From the cell containing the given text, extract its center point as [X, Y] coordinate. 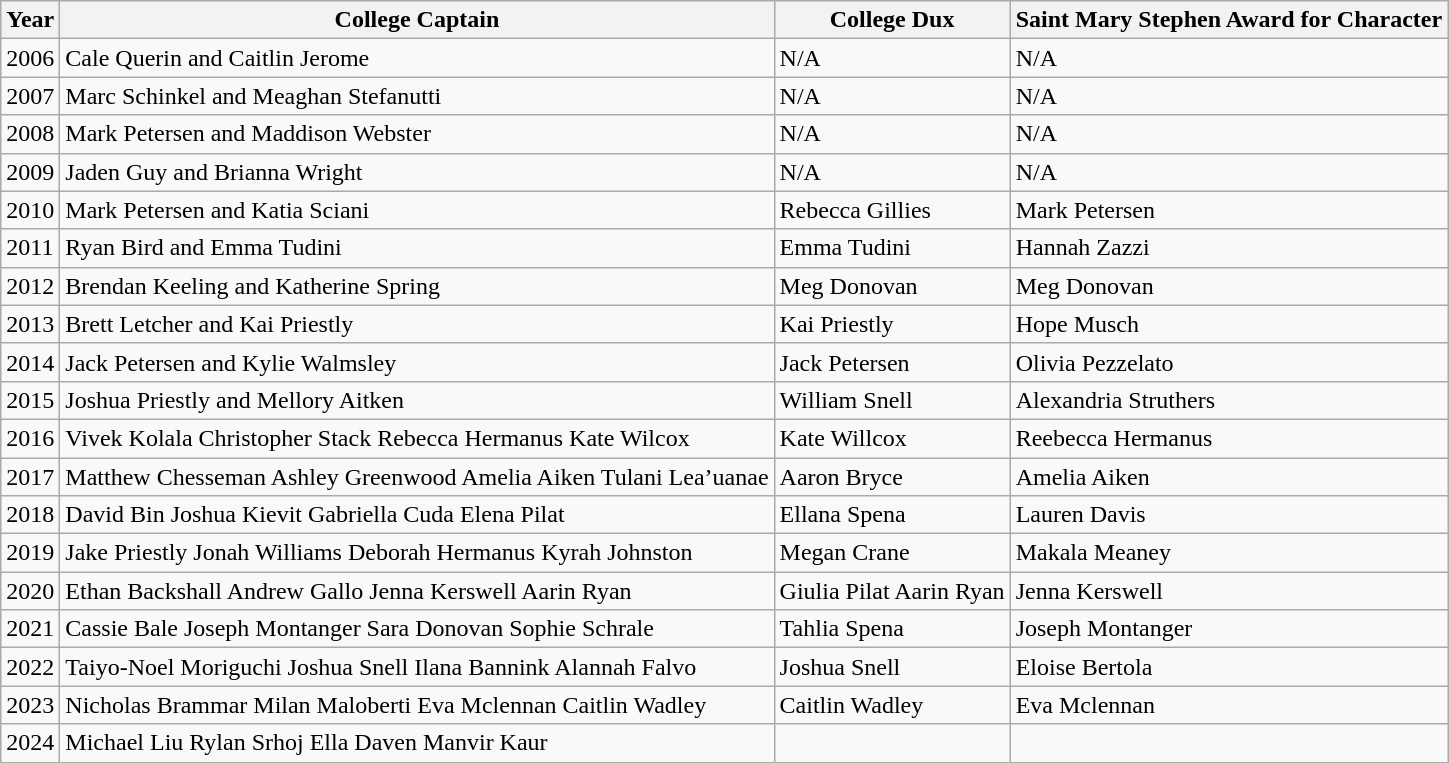
2020 [30, 591]
2021 [30, 629]
Alexandria Struthers [1228, 400]
Jack Petersen and Kylie Walmsley [417, 362]
Lauren Davis [1228, 515]
Olivia Pezzelato [1228, 362]
College Dux [892, 20]
David Bin Joshua Kievit Gabriella Cuda Elena Pilat [417, 515]
2015 [30, 400]
Joshua Snell [892, 667]
Mark Petersen and Maddison Webster [417, 134]
Matthew Chesseman Ashley Greenwood Amelia Aiken Tulani Lea’uanae [417, 477]
Megan Crane [892, 553]
2014 [30, 362]
Amelia Aiken [1228, 477]
Hannah Zazzi [1228, 248]
Saint Mary Stephen Award for Character [1228, 20]
Michael Liu Rylan Srhoj Ella Daven Manvir Kaur [417, 743]
2023 [30, 705]
Joseph Montanger [1228, 629]
Rebecca Gillies [892, 210]
Jaden Guy and Brianna Wright [417, 172]
Marc Schinkel and Meaghan Stefanutti [417, 96]
Reebecca Hermanus [1228, 438]
2006 [30, 58]
Eva Mclennan [1228, 705]
Mark Petersen [1228, 210]
Joshua Priestly and Mellory Aitken [417, 400]
Nicholas Brammar Milan Maloberti Eva Mclennan Caitlin Wadley [417, 705]
Caitlin Wadley [892, 705]
Tahlia Spena [892, 629]
Cassie Bale Joseph Montanger Sara Donovan Sophie Schrale [417, 629]
Year [30, 20]
2017 [30, 477]
2010 [30, 210]
2011 [30, 248]
Aaron Bryce [892, 477]
Taiyo-Noel Moriguchi Joshua Snell Ilana Bannink Alannah Falvo [417, 667]
2008 [30, 134]
Mark Petersen and Katia Sciani [417, 210]
2022 [30, 667]
Vivek Kolala Christopher Stack Rebecca Hermanus Kate Wilcox [417, 438]
Giulia Pilat Aarin Ryan [892, 591]
Eloise Bertola [1228, 667]
Ryan Bird and Emma Tudini [417, 248]
2013 [30, 324]
Jenna Kerswell [1228, 591]
William Snell [892, 400]
Jack Petersen [892, 362]
Kate Willcox [892, 438]
2016 [30, 438]
2019 [30, 553]
2009 [30, 172]
Jake Priestly Jonah Williams Deborah Hermanus Kyrah Johnston [417, 553]
2012 [30, 286]
2024 [30, 743]
Cale Querin and Caitlin Jerome [417, 58]
Ethan Backshall Andrew Gallo Jenna Kerswell Aarin Ryan [417, 591]
College Captain [417, 20]
2018 [30, 515]
Kai Priestly [892, 324]
Ellana Spena [892, 515]
Emma Tudini [892, 248]
Hope Musch [1228, 324]
Makala Meaney [1228, 553]
2007 [30, 96]
Brendan Keeling and Katherine Spring [417, 286]
Brett Letcher and Kai Priestly [417, 324]
